Scan for the cell matching the given text and deliver its [x, y] coordinate at center. 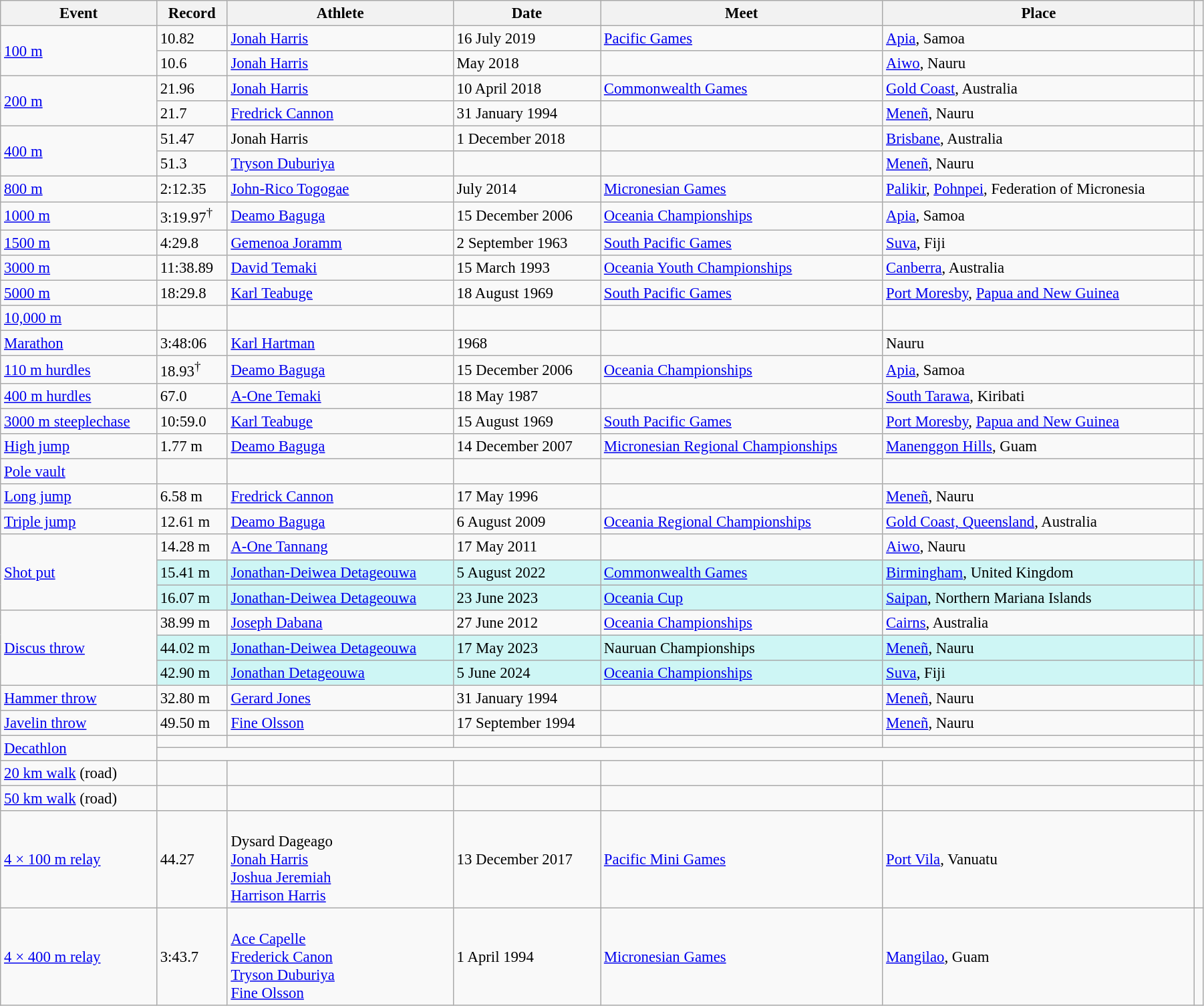
Oceania Youth Championships [742, 267]
A-One Tannang [340, 547]
Oceania Regional Championships [742, 522]
12.61 m [192, 522]
4 × 100 m relay [79, 860]
Joseph Dabana [340, 622]
21.96 [192, 89]
Dysard DageagoJonah HarrisJoshua JeremiahHarrison Harris [340, 860]
Long jump [79, 497]
A-One Temaki [340, 396]
Gemenoa Joramm [340, 243]
Birmingham, United Kingdom [1038, 572]
42.90 m [192, 673]
Jonathan Detageouwa [340, 673]
10:59.0 [192, 422]
2:12.35 [192, 189]
6 August 2009 [526, 522]
27 June 2012 [526, 622]
800 m [79, 189]
44.27 [192, 860]
21.7 [192, 114]
South Tarawa, Kiribati [1038, 396]
10.82 [192, 39]
Pacific Games [742, 39]
23 June 2023 [526, 598]
Marathon [79, 343]
10 April 2018 [526, 89]
Gerard Jones [340, 698]
18.93† [192, 370]
32.80 m [192, 698]
17 May 2023 [526, 648]
Brisbane, Australia [1038, 139]
Oceania Cup [742, 598]
13 December 2017 [526, 860]
1000 m [79, 216]
67.0 [192, 396]
18 August 1969 [526, 293]
1.77 m [192, 447]
3000 m [79, 267]
High jump [79, 447]
Port Vila, Vanuatu [1038, 860]
1968 [526, 343]
38.99 m [192, 622]
Micronesian Regional Championships [742, 447]
Karl Hartman [340, 343]
Nauru [1038, 343]
3000 m steeplechase [79, 422]
David Temaki [340, 267]
Palikir, Pohnpei, Federation of Micronesia [1038, 189]
Mangilao, Guam [1038, 957]
Saipan, Northern Mariana Islands [1038, 598]
Date [526, 13]
Record [192, 13]
6.58 m [192, 497]
Discus throw [79, 647]
1 December 2018 [526, 139]
Hammer throw [79, 698]
20 km walk (road) [79, 773]
Decathlon [79, 748]
Gold Coast, Queensland, Australia [1038, 522]
2 September 1963 [526, 243]
1 April 1994 [526, 957]
Ace CapelleFrederick CanonTryson DuburiyaFine Olsson [340, 957]
5000 m [79, 293]
John-Rico Togogae [340, 189]
Shot put [79, 572]
51.3 [192, 164]
Nauruan Championships [742, 648]
Javelin throw [79, 723]
17 September 1994 [526, 723]
11:38.89 [192, 267]
200 m [79, 102]
10.6 [192, 64]
Fine Olsson [340, 723]
18 May 1987 [526, 396]
1500 m [79, 243]
15 March 1993 [526, 267]
400 m [79, 151]
July 2014 [526, 189]
Cairns, Australia [1038, 622]
49.50 m [192, 723]
10,000 m [79, 318]
May 2018 [526, 64]
17 May 1996 [526, 497]
15.41 m [192, 572]
14 December 2007 [526, 447]
400 m hurdles [79, 396]
17 May 2011 [526, 547]
Place [1038, 13]
16 July 2019 [526, 39]
50 km walk (road) [79, 799]
18:29.8 [192, 293]
51.47 [192, 139]
Canberra, Australia [1038, 267]
14.28 m [192, 547]
Athlete [340, 13]
Triple jump [79, 522]
3:19.97† [192, 216]
Gold Coast, Australia [1038, 89]
Meet [742, 13]
16.07 m [192, 598]
Pole vault [79, 472]
3:43.7 [192, 957]
5 June 2024 [526, 673]
Pacific Mini Games [742, 860]
Tryson Duburiya [340, 164]
5 August 2022 [526, 572]
44.02 m [192, 648]
Event [79, 13]
100 m [79, 51]
4 × 400 m relay [79, 957]
3:48:06 [192, 343]
Manenggon Hills, Guam [1038, 447]
4:29.8 [192, 243]
110 m hurdles [79, 370]
15 August 1969 [526, 422]
